Capture the cell that displays the provided text and extract its (x, y) central coordinate. 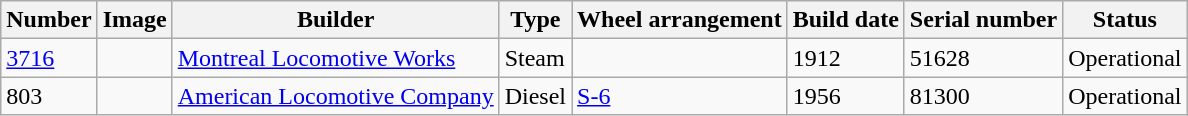
S-6 (680, 96)
Serial number (983, 20)
American Locomotive Company (336, 96)
Builder (336, 20)
51628 (983, 58)
Montreal Locomotive Works (336, 58)
Status (1125, 20)
803 (49, 96)
Type (535, 20)
Image (134, 20)
Steam (535, 58)
81300 (983, 96)
1956 (846, 96)
Build date (846, 20)
Number (49, 20)
Wheel arrangement (680, 20)
Diesel (535, 96)
1912 (846, 58)
3716 (49, 58)
